Scan for the cell matching the given text and deliver its [x, y] coordinate at center. 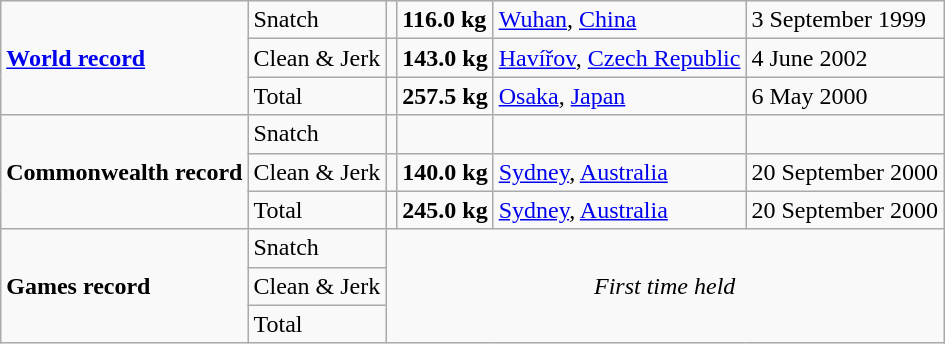
140.0 kg [445, 172]
Osaka, Japan [620, 96]
First time held [665, 286]
Wuhan, China [620, 20]
143.0 kg [445, 58]
World record [124, 58]
116.0 kg [445, 20]
Games record [124, 286]
3 September 1999 [845, 20]
257.5 kg [445, 96]
Commonwealth record [124, 172]
Havířov, Czech Republic [620, 58]
4 June 2002 [845, 58]
6 May 2000 [845, 96]
245.0 kg [445, 210]
